From the cell containing the given text, extract its center point as (x, y) coordinate. 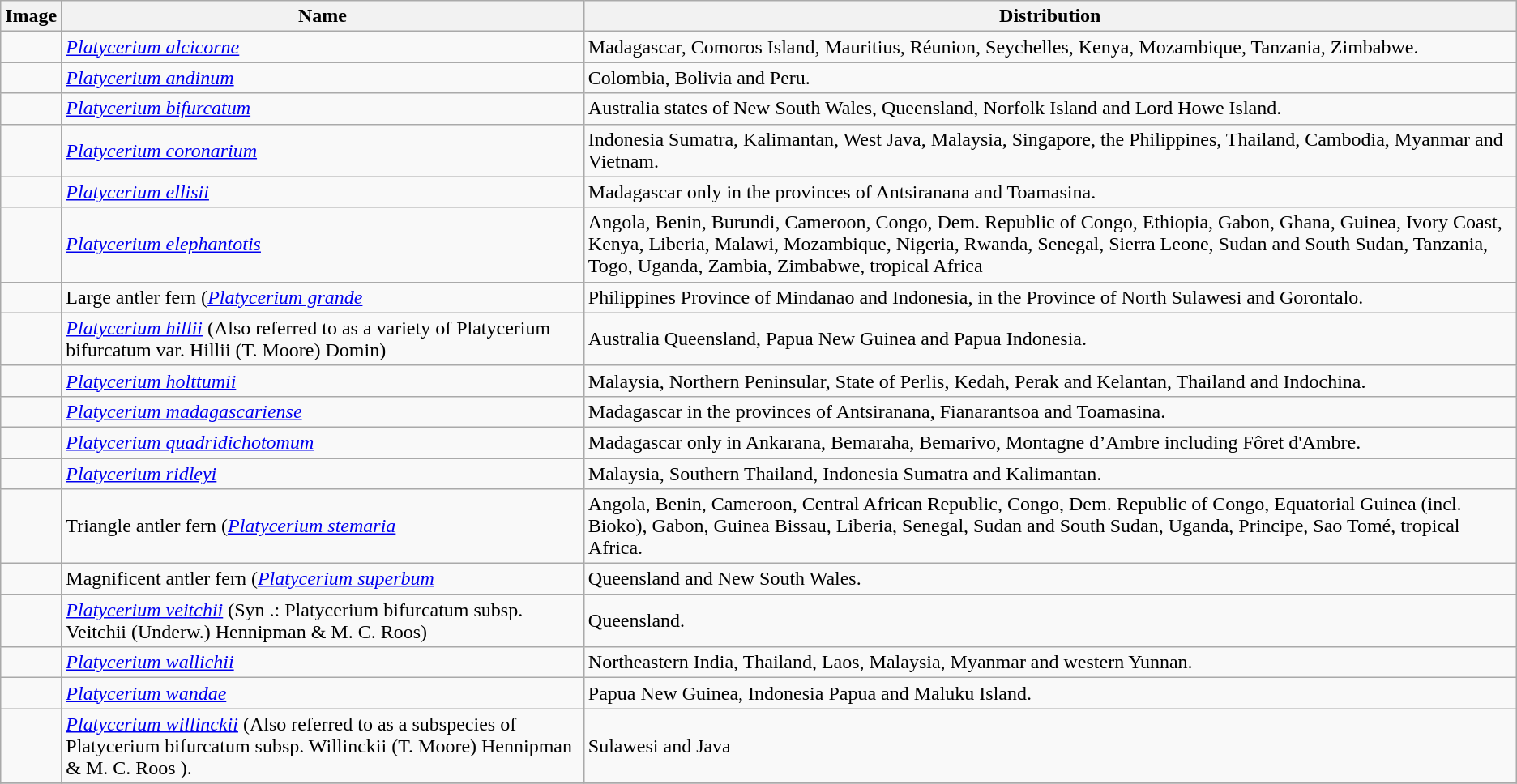
Platycerium willinckii (Also referred to as a subspecies of Platycerium bifurcatum subsp. Willinckii (T. Moore) Hennipman & M. C. Roos ). (323, 746)
Madagascar, Comoros Island, Mauritius, Réunion, Seychelles, Kenya, Mozambique, Tanzania, Zimbabwe. (1050, 47)
Australia Queensland, Papua New Guinea and Papua Indonesia. (1050, 339)
Queensland. (1050, 620)
Image (31, 16)
Madagascar only in the provinces of Antsiranana and Toamasina. (1050, 192)
Name (323, 16)
Madagascar only in Ankarana, Bemaraha, Bemarivo, Montagne d’Ambre including Fôret d'Ambre. (1050, 442)
Platycerium elephantotis (323, 245)
Madagascar in the provinces of Antsiranana, Fianarantsoa and Toamasina. (1050, 411)
Magnificent antler fern (Platycerium superbum (323, 579)
Northeastern India, Thailand, Laos, Malaysia, Myanmar and western Yunnan. (1050, 663)
Platycerium andinum (323, 78)
Large antler fern (Platycerium grande (323, 297)
Australia states of New South Wales, Queensland, Norfolk Island and Lord Howe Island. (1050, 109)
Triangle antler fern (Platycerium stemaria (323, 526)
Papua New Guinea, Indonesia Papua and Maluku Island. (1050, 693)
Platycerium madagascariense (323, 411)
Platycerium ellisii (323, 192)
Platycerium holttumii (323, 381)
Platycerium ridleyi (323, 474)
Philippines Province of Mindanao and Indonesia, in the Province of North Sulawesi and Gorontalo. (1050, 297)
Platycerium wallichii (323, 663)
Queensland and New South Wales. (1050, 579)
Malaysia, Southern Thailand, Indonesia Sumatra and Kalimantan. (1050, 474)
Platycerium veitchii (Syn .: Platycerium bifurcatum subsp. Veitchii (Underw.) Hennipman & M. C. Roos) (323, 620)
Platycerium wandae (323, 693)
Platycerium bifurcatum (323, 109)
Platycerium alcicorne (323, 47)
Colombia, Bolivia and Peru. (1050, 78)
Malaysia, Northern Peninsular, State of Perlis, Kedah, Perak and Kelantan, Thailand and Indochina. (1050, 381)
Indonesia Sumatra, Kalimantan, West Java, Malaysia, Singapore, the Philippines, Thailand, Cambodia, Myanmar and Vietnam. (1050, 151)
Platycerium hillii (Also referred to as a variety of Platycerium bifurcatum var. Hillii (T. Moore) Domin) (323, 339)
Sulawesi and Java (1050, 746)
Distribution (1050, 16)
Platycerium quadridichotomum (323, 442)
Platycerium coronarium (323, 151)
